Return the (X, Y) coordinate for the center point of the cell that contains the specified text.  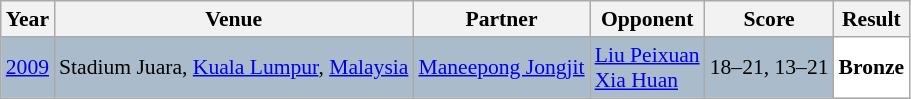
Bronze (872, 68)
Venue (234, 19)
Liu Peixuan Xia Huan (648, 68)
Maneepong Jongjit (501, 68)
Score (770, 19)
Partner (501, 19)
Opponent (648, 19)
Year (28, 19)
2009 (28, 68)
Stadium Juara, Kuala Lumpur, Malaysia (234, 68)
18–21, 13–21 (770, 68)
Result (872, 19)
